Scan for the cell matching the given text and deliver its (X, Y) coordinate at center. 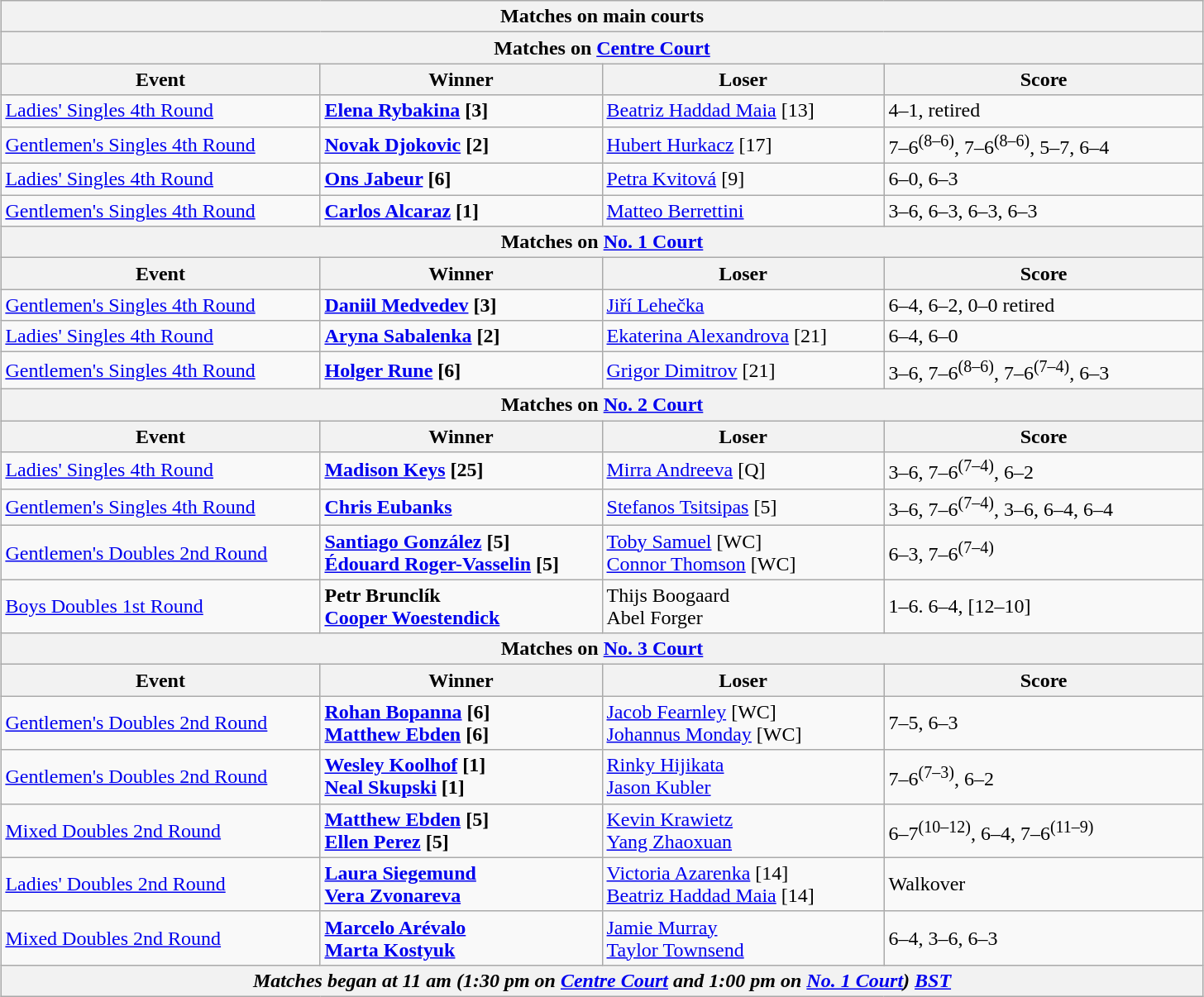
Thijs Boogaard Abel Forger (743, 607)
Marcelo Arévalo Marta Kostyuk (461, 937)
Rohan Bopanna [6] Matthew Ebden [6] (461, 723)
Grigor Dimitrov [21] (743, 370)
Victoria Azarenka [14] Beatriz Haddad Maia [14] (743, 885)
Petr Brunclík Cooper Woestendick (461, 607)
Stefanos Tsitsipas [5] (743, 508)
Matches on No. 3 Court (602, 649)
Aryna Sabalenka [2] (461, 336)
3–6, 7–6(7–4), 6–2 (1044, 471)
Daniil Medvedev [3] (461, 305)
Ekaterina Alexandrova [21] (743, 336)
Toby Samuel [WC] Connor Thomson [WC] (743, 552)
Matteo Berrettini (743, 211)
6–4, 3–6, 6–3 (1044, 937)
Santiago González [5] Édouard Roger-Vasselin [5] (461, 552)
1–6. 6–4, [12–10] (1044, 607)
6–4, 6–0 (1044, 336)
Jiří Lehečka (743, 305)
Jacob Fearnley [WC] Johannus Monday [WC] (743, 723)
Matches on No. 1 Court (602, 242)
Beatriz Haddad Maia [13] (743, 111)
3–6, 6–3, 6–3, 6–3 (1044, 211)
Jamie Murray Taylor Townsend (743, 937)
Rinky Hijikata Jason Kubler (743, 777)
Kevin Krawietz Yang Zhaoxuan (743, 830)
6–3, 7–6(7–4) (1044, 552)
Laura Siegemund Vera Zvonareva (461, 885)
Novak Djokovic [2] (461, 145)
Petra Kvitová [9] (743, 179)
Matthew Ebden [5] Ellen Perez [5] (461, 830)
Ons Jabeur [6] (461, 179)
Matches on Centre Court (602, 48)
6–7(10–12), 6–4, 7–6(11–9) (1044, 830)
Ladies' Doubles 2nd Round (160, 885)
Matches on No. 2 Court (602, 404)
4–1, retired (1044, 111)
Chris Eubanks (461, 508)
3–6, 7–6(7–4), 3–6, 6–4, 6–4 (1044, 508)
Walkover (1044, 885)
Holger Rune [6] (461, 370)
Matches began at 11 am (1:30 pm on Centre Court and 1:00 pm on No. 1 Court) BST (602, 980)
Boys Doubles 1st Round (160, 607)
7–6(8–6), 7–6(8–6), 5–7, 6–4 (1044, 145)
Matches on main courts (602, 17)
Hubert Hurkacz [17] (743, 145)
Carlos Alcaraz [1] (461, 211)
Madison Keys [25] (461, 471)
3–6, 7–6(8–6), 7–6(7–4), 6–3 (1044, 370)
7–6(7–3), 6–2 (1044, 777)
7–5, 6–3 (1044, 723)
6–0, 6–3 (1044, 179)
6–4, 6–2, 0–0 retired (1044, 305)
Wesley Koolhof [1] Neal Skupski [1] (461, 777)
Elena Rybakina [3] (461, 111)
Mirra Andreeva [Q] (743, 471)
